Scan for the cell matching the given text and deliver its (X, Y) coordinate at center. 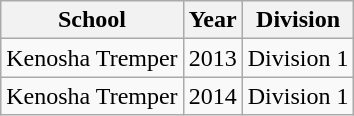
Division (298, 20)
2013 (212, 58)
Year (212, 20)
2014 (212, 96)
School (92, 20)
